Determine the [X, Y] coordinate at the center of the cell enclosing the given text.  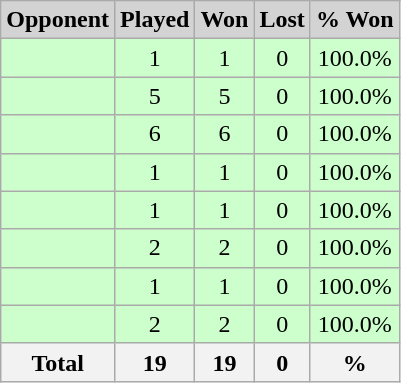
Played [155, 20]
% [354, 362]
Total [58, 362]
Lost [282, 20]
Opponent [58, 20]
Won [224, 20]
% Won [354, 20]
